Capture the cell that displays the provided text and extract its [x, y] central coordinate. 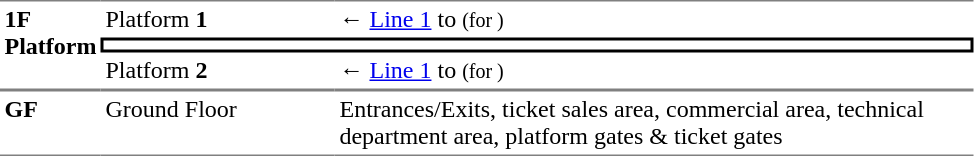
1FPlatform [50, 45]
Platform 1 [218, 19]
Platform 2 [218, 71]
Ground Floor [218, 123]
Entrances/Exits, ticket sales area, commercial area, technical department area, platform gates & ticket gates [654, 123]
GF [50, 123]
